Extract the (x, y) coordinate from the center of the cell holding the provided text.  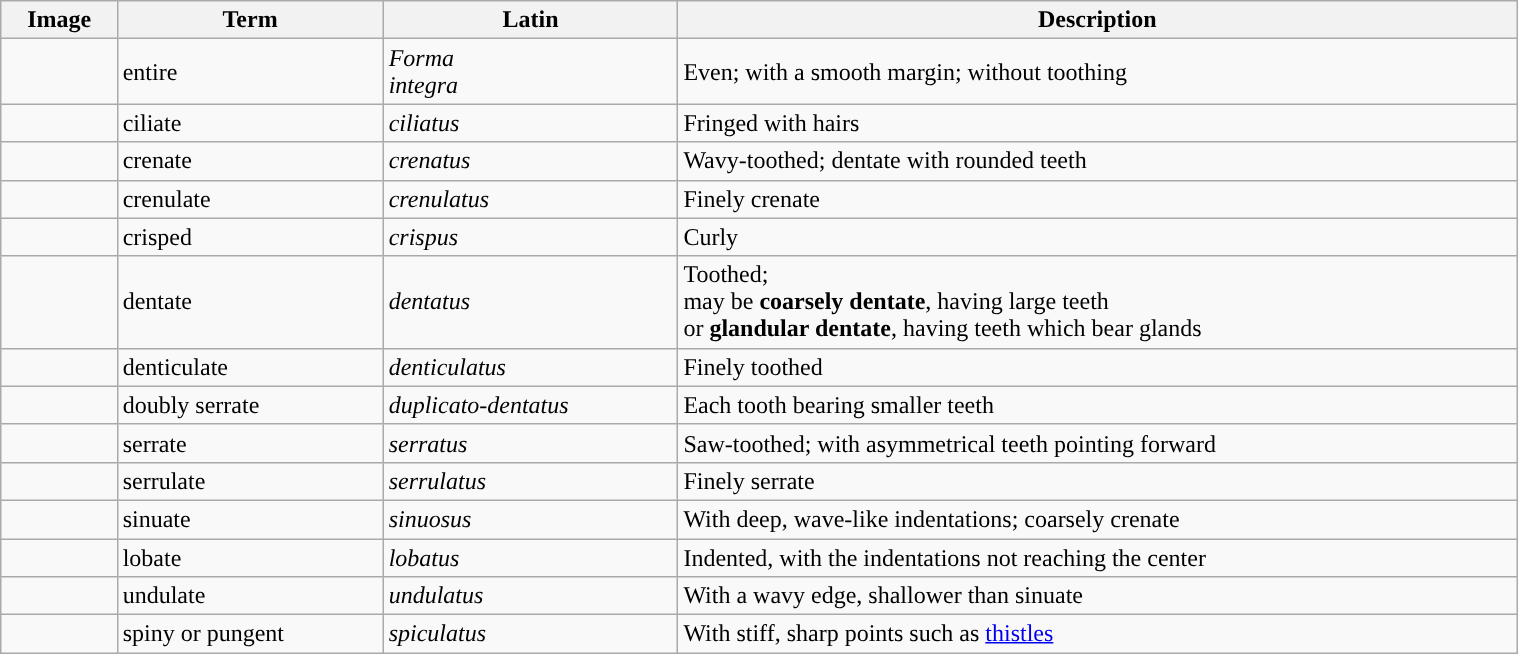
crenulatus (530, 199)
crenulate (250, 199)
crenatus (530, 161)
serrate (250, 443)
dentate (250, 302)
Formaintegra (530, 72)
ciliate (250, 123)
serrulatus (530, 481)
dentatus (530, 302)
Curly (1098, 237)
With a wavy edge, shallower than sinuate (1098, 596)
With deep, wave-like indentations; coarsely crenate (1098, 519)
denticulatus (530, 367)
ciliatus (530, 123)
Fringed with hairs (1098, 123)
lobatus (530, 557)
Finely crenate (1098, 199)
crisped (250, 237)
Each tooth bearing smaller teeth (1098, 405)
spiculatus (530, 634)
Finely serrate (1098, 481)
crispus (530, 237)
With stiff, sharp points such as thistles (1098, 634)
Saw-toothed; with asymmetrical teeth pointing forward (1098, 443)
Description (1098, 20)
lobate (250, 557)
sinuosus (530, 519)
Even; with a smooth margin; without toothing (1098, 72)
Latin (530, 20)
spiny or pungent (250, 634)
Image (59, 20)
Toothed;may be coarsely dentate, having large teethor glandular dentate, having teeth which bear glands (1098, 302)
sinuate (250, 519)
undulatus (530, 596)
doubly serrate (250, 405)
entire (250, 72)
serrulate (250, 481)
duplicato-dentatus (530, 405)
Finely toothed (1098, 367)
crenate (250, 161)
Term (250, 20)
Indented, with the indentations not reaching the center (1098, 557)
Wavy-toothed; dentate with rounded teeth (1098, 161)
denticulate (250, 367)
serratus (530, 443)
undulate (250, 596)
